Determine the [X, Y] coordinate at the center of the cell enclosing the given text.  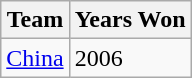
2006 [130, 58]
China [35, 58]
Years Won [130, 20]
Team [35, 20]
